Locate the cell with the specified text and output its (X, Y) center coordinate. 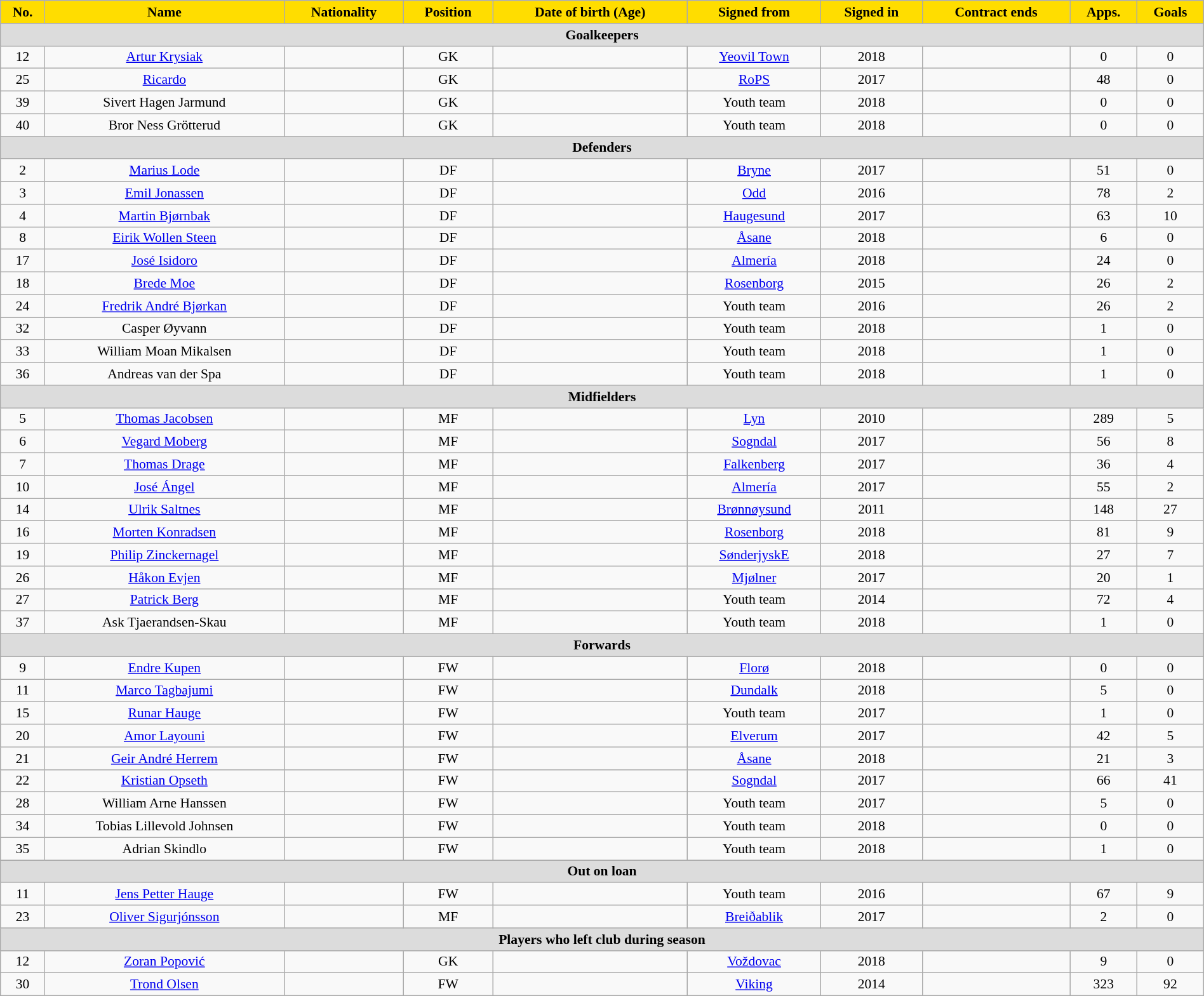
Philip Zinckernagel (164, 555)
39 (23, 103)
Amor Layouni (164, 736)
323 (1104, 985)
Runar Hauge (164, 714)
2010 (871, 419)
Marius Lode (164, 171)
Contract ends (996, 12)
78 (1104, 193)
Goalkeepers (602, 35)
No. (23, 12)
Lyn (754, 419)
Emil Jonassen (164, 193)
16 (23, 533)
32 (23, 329)
José Isidoro (164, 261)
Trond Olsen (164, 985)
Midfielders (602, 397)
Signed from (754, 12)
148 (1104, 510)
55 (1104, 487)
25 (23, 80)
Eirik Wollen Steen (164, 238)
Ricardo (164, 80)
Endre Kupen (164, 668)
Martin Bjørnbak (164, 216)
37 (23, 623)
Ulrik Saltnes (164, 510)
67 (1104, 894)
José Ángel (164, 487)
Thomas Jacobsen (164, 419)
Falkenberg (754, 465)
Vegard Moberg (164, 442)
Nationality (344, 12)
Andreas van der Spa (164, 374)
Artur Krysiak (164, 57)
19 (23, 555)
Zoran Popović (164, 962)
William Moan Mikalsen (164, 352)
14 (23, 510)
Haugesund (754, 216)
Defenders (602, 148)
Håkon Evjen (164, 578)
66 (1104, 781)
22 (23, 781)
51 (1104, 171)
2015 (871, 284)
42 (1104, 736)
15 (23, 714)
30 (23, 985)
Dundalk (754, 691)
48 (1104, 80)
34 (23, 827)
Ask Tjaerandsen-Skau (164, 623)
Position (448, 12)
Patrick Berg (164, 600)
Out on loan (602, 872)
Fredrik André Bjørkan (164, 306)
28 (23, 804)
Odd (754, 193)
Kristian Opseth (164, 781)
Geir André Herrem (164, 759)
Marco Tagbajumi (164, 691)
RoPS (754, 80)
40 (23, 125)
Oliver Sigurjónsson (164, 917)
Signed in (871, 12)
2011 (871, 510)
Elverum (754, 736)
Forwards (602, 646)
Goals (1171, 12)
72 (1104, 600)
63 (1104, 216)
Bror Ness Grötterud (164, 125)
Date of birth (Age) (591, 12)
Breiðablik (754, 917)
Yeovil Town (754, 57)
18 (23, 284)
Bryne (754, 171)
Mjølner (754, 578)
17 (23, 261)
Voždovac (754, 962)
SønderjyskE (754, 555)
92 (1171, 985)
35 (23, 849)
41 (1171, 781)
Florø (754, 668)
William Arne Hanssen (164, 804)
23 (23, 917)
Apps. (1104, 12)
56 (1104, 442)
289 (1104, 419)
81 (1104, 533)
Brede Moe (164, 284)
Thomas Drage (164, 465)
33 (23, 352)
Brønnøysund (754, 510)
Players who left club during season (602, 940)
Viking (754, 985)
Tobias Lillevold Johnsen (164, 827)
Adrian Skindlo (164, 849)
Morten Konradsen (164, 533)
Sivert Hagen Jarmund (164, 103)
Casper Øyvann (164, 329)
Jens Petter Hauge (164, 894)
Name (164, 12)
